Scan for the cell matching the given text and deliver its [X, Y] coordinate at center. 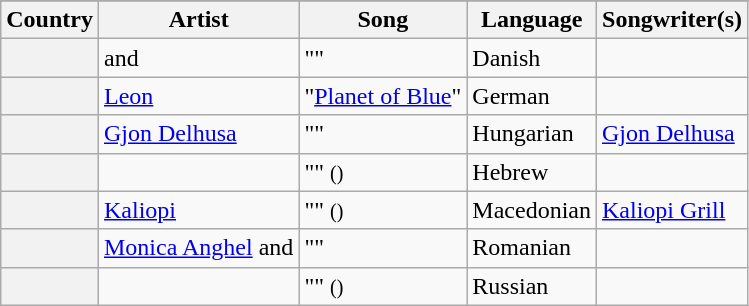
Song [383, 20]
Macedonian [532, 210]
Monica Anghel and [198, 248]
Romanian [532, 248]
Danish [532, 58]
and [198, 58]
Hebrew [532, 172]
German [532, 96]
Country [50, 20]
Artist [198, 20]
Leon [198, 96]
Songwriter(s) [672, 20]
Kaliopi Grill [672, 210]
Russian [532, 286]
Kaliopi [198, 210]
Hungarian [532, 134]
"Planet of Blue" [383, 96]
Language [532, 20]
